Search for the cell housing the specified text and yield its [X, Y] center coordinate. 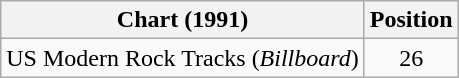
US Modern Rock Tracks (Billboard) [183, 58]
Chart (1991) [183, 20]
Position [411, 20]
26 [411, 58]
